Identify which cell holds the provided text, then report its (X, Y) central coordinate. 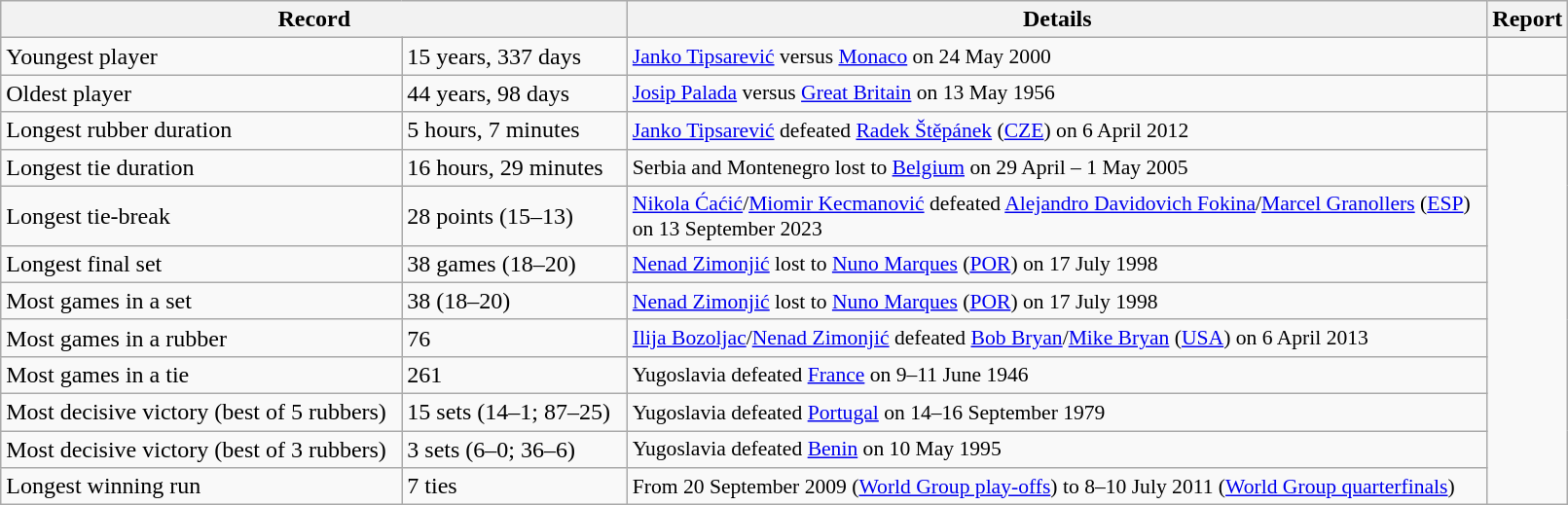
From 20 September 2009 (World Group play-offs) to 8–10 July 2011 (World Group quarterfinals) (1057, 487)
Report (1528, 19)
Longest tie-break (201, 216)
Details (1057, 19)
Longest final set (201, 264)
Most games in a tie (201, 375)
15 sets (14–1; 87–25) (515, 412)
Josip Palada versus Great Britain on 13 May 1956 (1057, 93)
44 years, 98 days (515, 93)
Record (314, 19)
16 hours, 29 minutes (515, 167)
5 hours, 7 minutes (515, 130)
Most decisive victory (best of 5 rubbers) (201, 412)
Yugoslavia defeated France on 9–11 June 1946 (1057, 375)
Most decisive victory (best of 3 rubbers) (201, 449)
Janko Tipsarević versus Monaco on 24 May 2000 (1057, 56)
15 years, 337 days (515, 56)
Ilija Bozoljac/Nenad Zimonjić defeated Bob Bryan/Mike Bryan (USA) on 6 April 2013 (1057, 338)
Nikola Ćaćić/Miomir Kecmanović defeated Alejandro Davidovich Fokina/Marcel Granollers (ESP) on 13 September 2023 (1057, 216)
Longest winning run (201, 487)
Oldest player (201, 93)
Janko Tipsarević defeated Radek Štěpánek (CZE) on 6 April 2012 (1057, 130)
38 (18–20) (515, 301)
28 points (15–13) (515, 216)
38 games (18–20) (515, 264)
Longest tie duration (201, 167)
Youngest player (201, 56)
Yugoslavia defeated Benin on 10 May 1995 (1057, 449)
Longest rubber duration (201, 130)
Serbia and Montenegro lost to Belgium on 29 April – 1 May 2005 (1057, 167)
7 ties (515, 487)
3 sets (6–0; 36–6) (515, 449)
Most games in a rubber (201, 338)
76 (515, 338)
Most games in a set (201, 301)
261 (515, 375)
Yugoslavia defeated Portugal on 14–16 September 1979 (1057, 412)
